Extract the [x, y] coordinate from the center of the cell holding the provided text.  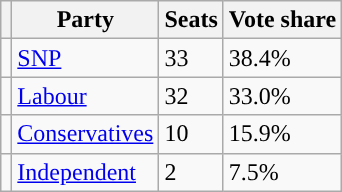
7.5% [282, 172]
10 [191, 134]
33 [191, 58]
Independent [86, 172]
2 [191, 172]
38.4% [282, 58]
Labour [86, 96]
Conservatives [86, 134]
SNP [86, 58]
Seats [191, 20]
32 [191, 96]
Party [86, 20]
Vote share [282, 20]
33.0% [282, 96]
15.9% [282, 134]
